Pinpoint the cell where the given text exists, returning its (X, Y) midpoint coordinate. 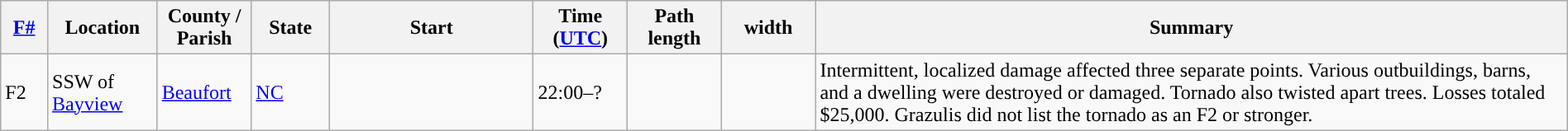
width (768, 28)
State (291, 28)
Summary (1191, 28)
SSW of Bayview (103, 92)
Start (432, 28)
County / Parish (204, 28)
Path length (675, 28)
Location (103, 28)
F2 (25, 92)
Time (UTC) (581, 28)
Beaufort (204, 92)
NC (291, 92)
F# (25, 28)
22:00–? (581, 92)
